Determine the (X, Y) coordinate at the center of the cell enclosing the given text.  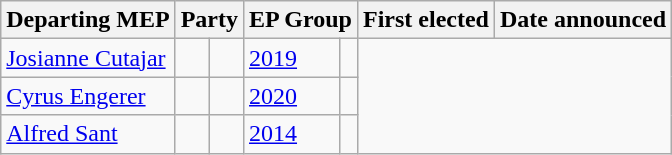
2014 (291, 134)
Party (209, 20)
Alfred Sant (88, 134)
Date announced (582, 20)
Cyrus Engerer (88, 96)
Departing MEP (88, 20)
First elected (426, 20)
2020 (291, 96)
2019 (291, 58)
Josianne Cutajar (88, 58)
EP Group (300, 20)
